Return (X, Y) of the center of cell containing provided text 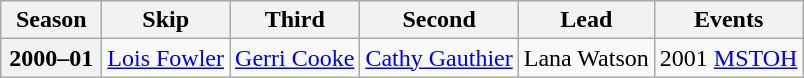
2000–01 (52, 58)
Third (295, 20)
Cathy Gauthier (439, 58)
Second (439, 20)
Events (728, 20)
Gerri Cooke (295, 58)
Lead (586, 20)
Season (52, 20)
Lois Fowler (166, 58)
Lana Watson (586, 58)
2001 MSTOH (728, 58)
Skip (166, 20)
